Search for the cell housing the specified text and yield its [x, y] center coordinate. 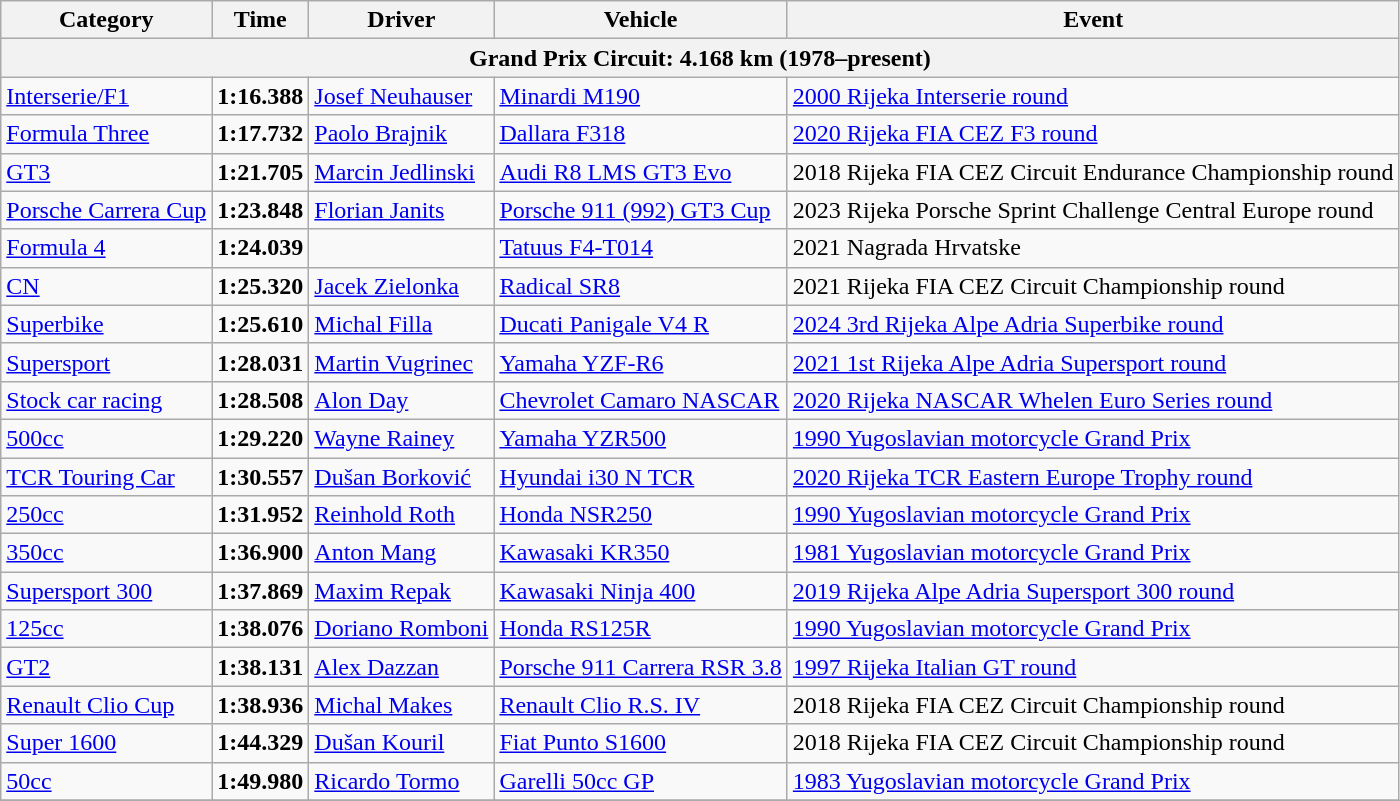
Renault Clio Cup [106, 705]
Dušan Borković [402, 477]
1:28.508 [260, 400]
1:37.869 [260, 591]
Yamaha YZF-R6 [640, 362]
Fiat Punto S1600 [640, 743]
Anton Mang [402, 553]
Tatuus F4-T014 [640, 248]
125cc [106, 629]
1981 Yugoslavian motorcycle Grand Prix [1093, 553]
Time [260, 20]
Vehicle [640, 20]
1:38.936 [260, 705]
Interserie/F1 [106, 96]
1:25.320 [260, 286]
2021 1st Rijeka Alpe Adria Supersport round [1093, 362]
Dallara F318 [640, 134]
Florian Janits [402, 210]
CN [106, 286]
1:38.076 [260, 629]
Driver [402, 20]
GT2 [106, 667]
2019 Rijeka Alpe Adria Supersport 300 round [1093, 591]
Formula Three [106, 134]
Grand Prix Circuit: 4.168 km (1978–present) [700, 58]
2023 Rijeka Porsche Sprint Challenge Central Europe round [1093, 210]
1983 Yugoslavian motorcycle Grand Prix [1093, 781]
1:21.705 [260, 172]
Paolo Brajnik [402, 134]
Hyundai i30 N TCR [640, 477]
500cc [106, 438]
Kawasaki KR350 [640, 553]
Radical SR8 [640, 286]
2021 Nagrada Hrvatske [1093, 248]
1:17.732 [260, 134]
Super 1600 [106, 743]
Supersport 300 [106, 591]
Jacek Zielonka [402, 286]
GT3 [106, 172]
Formula 4 [106, 248]
Garelli 50cc GP [640, 781]
2020 Rijeka TCR Eastern Europe Trophy round [1093, 477]
Marcin Jedlinski [402, 172]
Alex Dazzan [402, 667]
2018 Rijeka FIA CEZ Circuit Endurance Championship round [1093, 172]
2021 Rijeka FIA CEZ Circuit Championship round [1093, 286]
1:29.220 [260, 438]
1997 Rijeka Italian GT round [1093, 667]
Wayne Rainey [402, 438]
Porsche 911 (992) GT3 Cup [640, 210]
250cc [106, 515]
1:44.329 [260, 743]
Alon Day [402, 400]
2000 Rijeka Interserie round [1093, 96]
1:28.031 [260, 362]
350cc [106, 553]
Chevrolet Camaro NASCAR [640, 400]
1:31.952 [260, 515]
Josef Neuhauser [402, 96]
Honda NSR250 [640, 515]
Supersport [106, 362]
1:23.848 [260, 210]
Porsche Carrera Cup [106, 210]
Audi R8 LMS GT3 Evo [640, 172]
1:24.039 [260, 248]
Maxim Repak [402, 591]
Minardi M190 [640, 96]
1:49.980 [260, 781]
Reinhold Roth [402, 515]
50cc [106, 781]
Kawasaki Ninja 400 [640, 591]
Superbike [106, 324]
2024 3rd Rijeka Alpe Adria Superbike round [1093, 324]
Honda RS125R [640, 629]
1:30.557 [260, 477]
2020 Rijeka NASCAR Whelen Euro Series round [1093, 400]
Ducati Panigale V4 R [640, 324]
1:38.131 [260, 667]
Event [1093, 20]
1:25.610 [260, 324]
Ricardo Tormo [402, 781]
Dušan Kouril [402, 743]
Porsche 911 Carrera RSR 3.8 [640, 667]
2020 Rijeka FIA CEZ F3 round [1093, 134]
Renault Clio R.S. IV [640, 705]
Yamaha YZR500 [640, 438]
Martin Vugrinec [402, 362]
Michal Filla [402, 324]
Michal Makes [402, 705]
Category [106, 20]
1:16.388 [260, 96]
TCR Touring Car [106, 477]
1:36.900 [260, 553]
Doriano Romboni [402, 629]
Stock car racing [106, 400]
